Locate the cell with the specified text and output its (x, y) center coordinate. 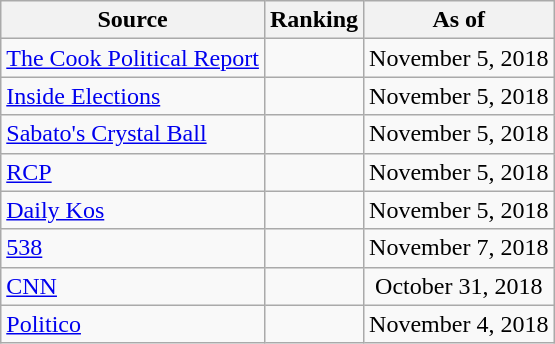
The Cook Political Report (133, 58)
RCP (133, 172)
Daily Kos (133, 210)
CNN (133, 286)
Inside Elections (133, 96)
Sabato's Crystal Ball (133, 134)
November 4, 2018 (459, 324)
538 (133, 248)
October 31, 2018 (459, 286)
November 7, 2018 (459, 248)
Source (133, 20)
Politico (133, 324)
As of (459, 20)
Ranking (314, 20)
